Provide the (x, y) coordinate of the cell's center where the given text is located.  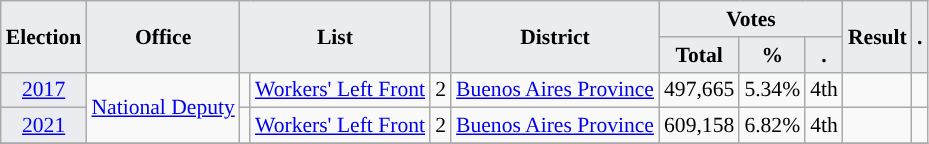
National Deputy (162, 108)
District (555, 36)
Election (44, 36)
Office (162, 36)
2017 (44, 90)
6.82% (772, 126)
% (772, 55)
Votes (751, 19)
2021 (44, 126)
Total (699, 55)
Result (878, 36)
List (335, 36)
609,158 (699, 126)
497,665 (699, 90)
5.34% (772, 90)
